Determine the [X, Y] coordinate at the center of the cell enclosing the given text.  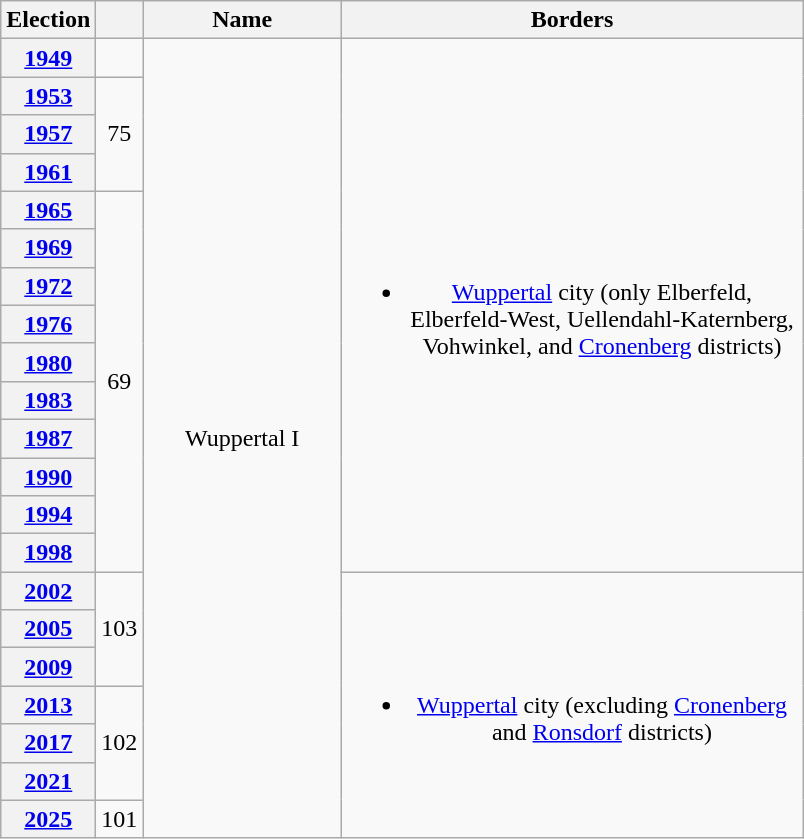
69 [120, 382]
1994 [48, 515]
102 [120, 743]
101 [120, 819]
Name [242, 20]
2013 [48, 705]
Borders [572, 20]
1961 [48, 172]
1990 [48, 477]
75 [120, 134]
Wuppertal city (only Elberfeld, Elberfeld-West, Uellendahl-Katernberg, Vohwinkel, and Cronenberg districts) [572, 306]
1983 [48, 400]
Election [48, 20]
2005 [48, 629]
1953 [48, 96]
Wuppertal city (excluding Cronenberg and Ronsdorf districts) [572, 705]
103 [120, 629]
1957 [48, 134]
1972 [48, 286]
1976 [48, 324]
1987 [48, 438]
2025 [48, 819]
1998 [48, 553]
1980 [48, 362]
2009 [48, 667]
Wuppertal I [242, 438]
2002 [48, 591]
2021 [48, 781]
1965 [48, 210]
1949 [48, 58]
2017 [48, 743]
1969 [48, 248]
